Capture the cell that displays the provided text and extract its [X, Y] central coordinate. 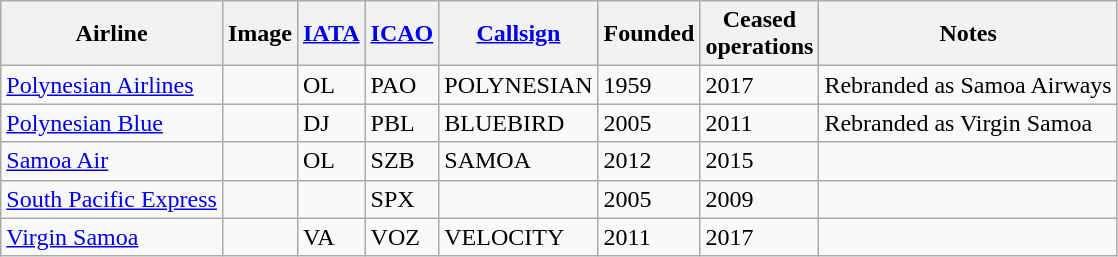
Polynesian Blue [112, 123]
2015 [760, 161]
PAO [402, 85]
VOZ [402, 237]
2009 [760, 199]
Founded [649, 34]
VELOCITY [518, 237]
ICAO [402, 34]
Callsign [518, 34]
Rebranded as Virgin Samoa [968, 123]
PBL [402, 123]
BLUEBIRD [518, 123]
Virgin Samoa [112, 237]
Rebranded as Samoa Airways [968, 85]
Notes [968, 34]
Polynesian Airlines [112, 85]
SPX [402, 199]
Airline [112, 34]
VA [331, 237]
POLYNESIAN [518, 85]
1959 [649, 85]
South Pacific Express [112, 199]
DJ [331, 123]
IATA [331, 34]
Image [260, 34]
2012 [649, 161]
Samoa Air [112, 161]
SZB [402, 161]
Ceasedoperations [760, 34]
SAMOA [518, 161]
